Return [X, Y] of the center of cell containing provided text 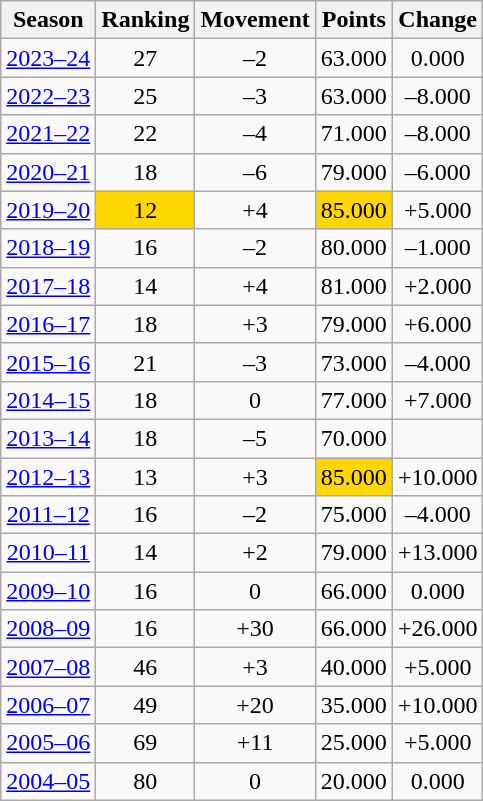
81.000 [354, 286]
21 [146, 362]
Ranking [146, 20]
2005–06 [48, 743]
49 [146, 705]
20.000 [354, 781]
Season [48, 20]
–1.000 [438, 248]
+30 [255, 629]
35.000 [354, 705]
–5 [255, 438]
+20 [255, 705]
2018–19 [48, 248]
–4 [255, 134]
40.000 [354, 667]
70.000 [354, 438]
2021–22 [48, 134]
+13.000 [438, 553]
2012–13 [48, 477]
27 [146, 58]
2007–08 [48, 667]
77.000 [354, 400]
2019–20 [48, 210]
+11 [255, 743]
Change [438, 20]
2009–10 [48, 591]
75.000 [354, 515]
2022–23 [48, 96]
2010–11 [48, 553]
+7.000 [438, 400]
2016–17 [48, 324]
2023–24 [48, 58]
+6.000 [438, 324]
71.000 [354, 134]
25 [146, 96]
–6.000 [438, 172]
2004–05 [48, 781]
Movement [255, 20]
2006–07 [48, 705]
80.000 [354, 248]
2013–14 [48, 438]
46 [146, 667]
2017–18 [48, 286]
2020–21 [48, 172]
2011–12 [48, 515]
+2.000 [438, 286]
73.000 [354, 362]
69 [146, 743]
+2 [255, 553]
+26.000 [438, 629]
12 [146, 210]
25.000 [354, 743]
2015–16 [48, 362]
80 [146, 781]
Points [354, 20]
2014–15 [48, 400]
–6 [255, 172]
13 [146, 477]
2008–09 [48, 629]
22 [146, 134]
